Return the (X, Y) coordinate for the center point of the cell that contains the specified text.  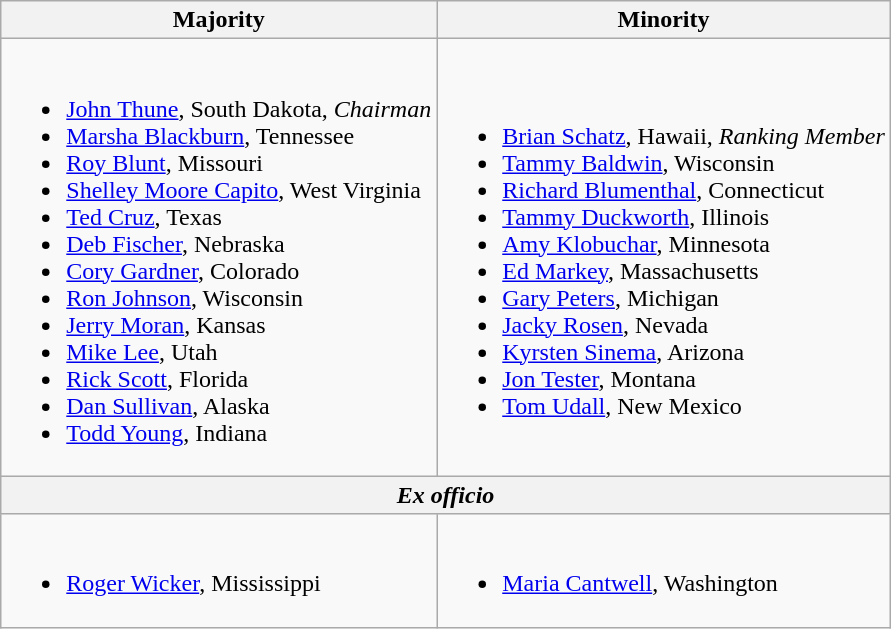
Ex officio (446, 495)
Minority (664, 20)
Roger Wicker, Mississippi (219, 570)
Maria Cantwell, Washington (664, 570)
Majority (219, 20)
